Determine the (x, y) coordinate at the center of the cell enclosing the given text.  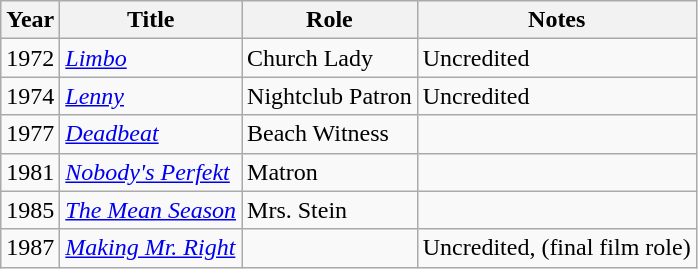
Title (151, 20)
Mrs. Stein (330, 210)
Uncredited, (final film role) (556, 248)
1981 (30, 172)
1985 (30, 210)
Year (30, 20)
Beach Witness (330, 134)
Nobody's Perfekt (151, 172)
Deadbeat (151, 134)
The Mean Season (151, 210)
Notes (556, 20)
1987 (30, 248)
1972 (30, 58)
Limbo (151, 58)
Matron (330, 172)
Nightclub Patron (330, 96)
Lenny (151, 96)
Making Mr. Right (151, 248)
1974 (30, 96)
Church Lady (330, 58)
1977 (30, 134)
Role (330, 20)
